Locate the cell with the specified text and output its [x, y] center coordinate. 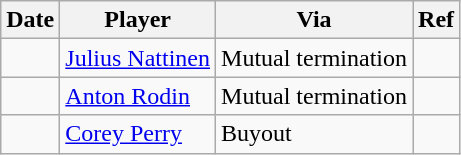
Ref [436, 20]
Player [138, 20]
Date [30, 20]
Via [314, 20]
Buyout [314, 134]
Corey Perry [138, 134]
Anton Rodin [138, 96]
Julius Nattinen [138, 58]
